Scan for the cell matching the given text and deliver its (x, y) coordinate at center. 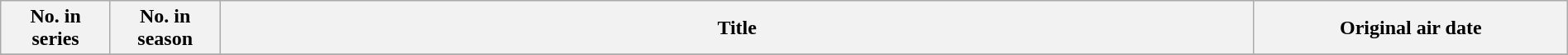
No. in series (56, 28)
Original air date (1411, 28)
Title (737, 28)
No. in season (165, 28)
